Scan for the cell matching the given text and deliver its (x, y) coordinate at center. 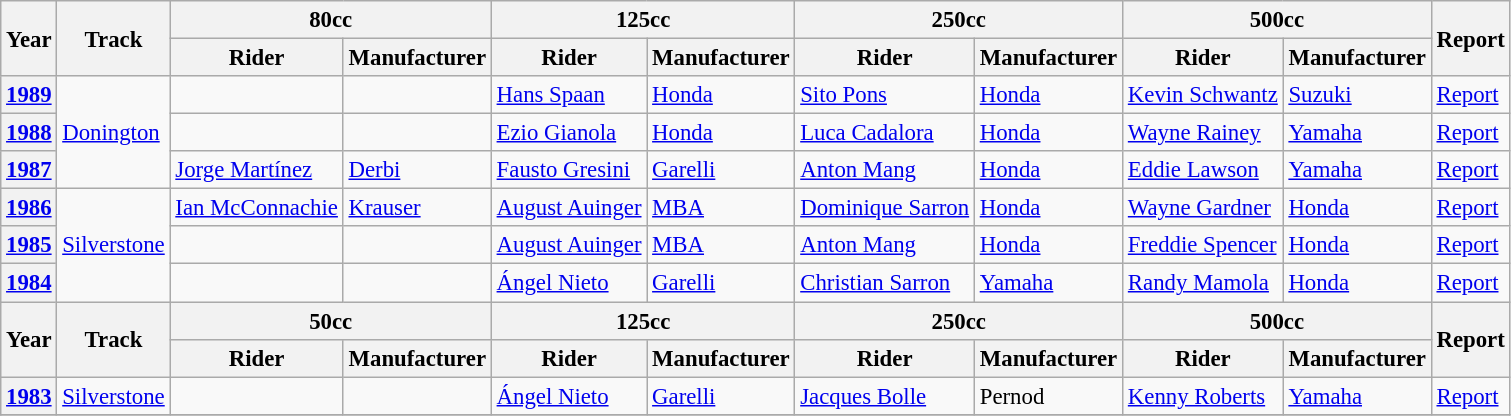
Wayne Rainey (1204, 133)
Eddie Lawson (1204, 170)
Hans Spaan (569, 95)
Krauser (417, 208)
Jorge Martínez (256, 170)
Kenny Roberts (1204, 396)
1983 (29, 396)
50cc (330, 321)
Jacques Bolle (885, 396)
1989 (29, 95)
1984 (29, 283)
1985 (29, 245)
Freddie Spencer (1204, 245)
80cc (330, 20)
Donington (114, 132)
Ezio Gianola (569, 133)
Fausto Gresini (569, 170)
Luca Cadalora (885, 133)
1988 (29, 133)
Kevin Schwantz (1204, 95)
Wayne Gardner (1204, 208)
Pernod (1048, 396)
Derbi (417, 170)
Randy Mamola (1204, 283)
1987 (29, 170)
1986 (29, 208)
Christian Sarron (885, 283)
Dominique Sarron (885, 208)
Suzuki (1357, 95)
Sito Pons (885, 95)
Ian McConnachie (256, 208)
